Locate the cell with the specified text and output its (X, Y) center coordinate. 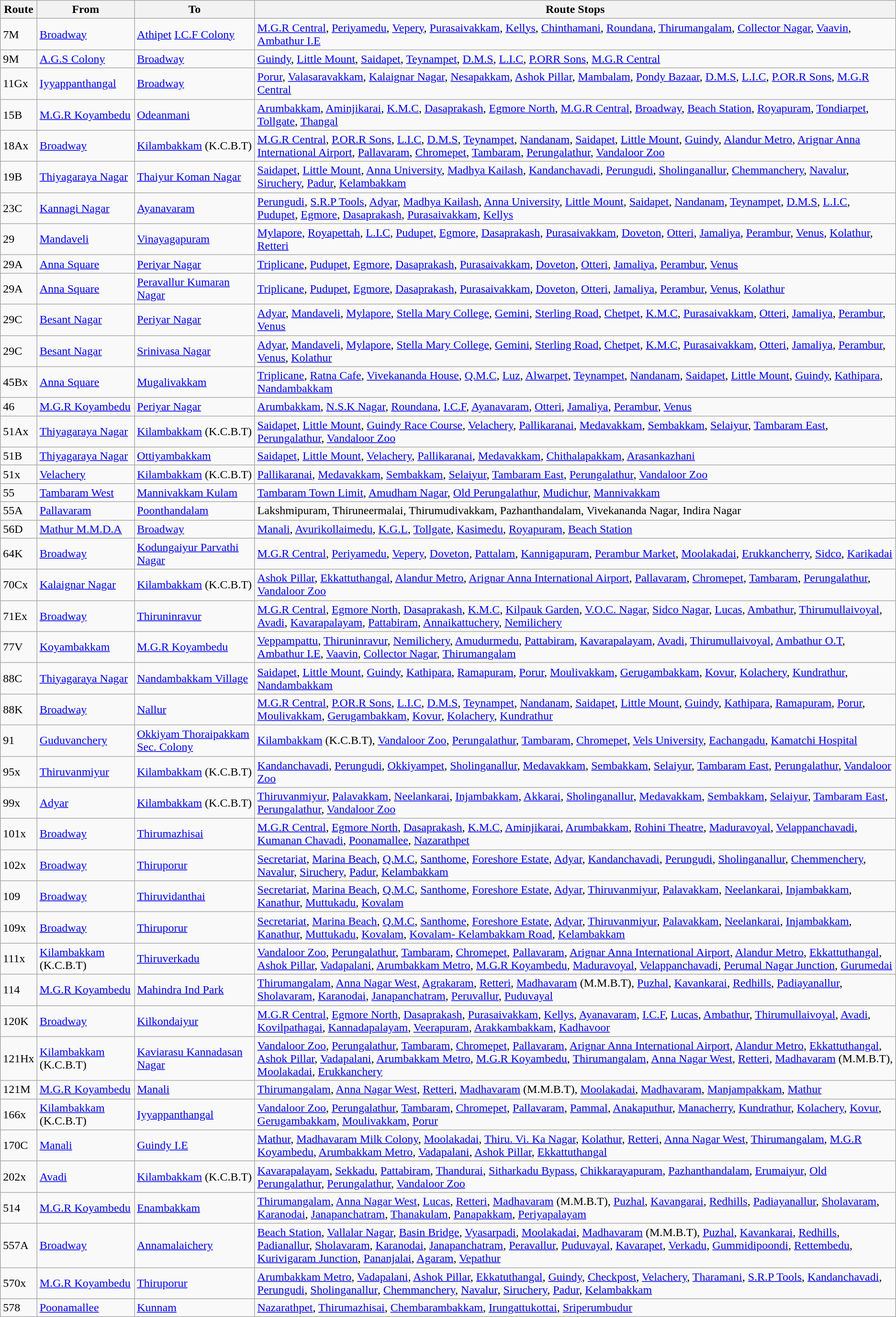
111x (19, 958)
170C (19, 1145)
Kalaignar Nagar (85, 585)
Guduvanchery (85, 740)
91 (19, 740)
Athipet I.C.F Colony (194, 34)
46 (19, 407)
Mannivakkam Kulam (194, 493)
Saidapet, Little Mount, Guindy, Kathipara, Ramapuram, Porur, Moulivakkam, Gerugambakkam, Kovur, Kolachery, Kundrathur, Nandambakkam (575, 678)
Adyar, Mandaveli, Mylapore, Stella Mary College, Gemini, Sterling Road, Chetpet, K.M.C, Purasaivakkam, Otteri, Jamaliya, Perambur, Venus (575, 320)
9M (19, 59)
Nallur (194, 709)
Adyar (85, 803)
Tambaram West (85, 493)
Thiruvidanthai (194, 896)
51Ax (19, 432)
Thirumazhisai (194, 834)
88C (19, 678)
Adyar, Mandaveli, Mylapore, Stella Mary College, Gemini, Sterling Road, Chetpet, K.M.C, Purasaivakkam, Otteri, Jamaliya, Perambur, Venus, Kolathur (575, 350)
99x (19, 803)
Mugalivakkam (194, 382)
64K (19, 553)
29 (19, 239)
Triplicane, Pudupet, Egmore, Dasaprakash, Purasaivakkam, Doveton, Otteri, Jamaliya, Perambur, Venus, Kolathur (575, 288)
M.G.R Central, Periyamedu, Vepery, Doveton, Pattalam, Kannigapuram, Perambur Market, Moolakadai, Erukkancherry, Sidco, Karikadai (575, 553)
Okkiyam Thoraipakkam Sec. Colony (194, 740)
Kilkondaiyur (194, 1021)
88K (19, 709)
Koyambakkam (85, 647)
Ottiyambakkam (194, 456)
Poonamallee (85, 1308)
23C (19, 208)
Pallavaram (85, 511)
Arumbakkam, N.S.K Nagar, Roundana, I.C.F, Ayanavaram, Otteri, Jamaliya, Perambur, Venus (575, 407)
Triplicane, Ratna Cafe, Vivekananda House, Q.M.C, Luz, Alwarpet, Teynampet, Nandanam, Saidapet, Little Mount, Guindy, Kathipara, Nandambakkam (575, 382)
Saidapet, Little Mount, Guindy Race Course, Velachery, Pallikaranai, Medavakkam, Sembakkam, Selaiyur, Tambaram East, Perungalathur, Vandaloor Zoo (575, 432)
Route (19, 10)
Srinivasa Nagar (194, 350)
Avadi (85, 1177)
120K (19, 1021)
Route Stops (575, 10)
514 (19, 1207)
Thirumangalam, Anna Nagar West, Retteri, Madhavaram (M.M.B.T), Moolakadai, Madhavaram, Manjampakkam, Mathur (575, 1090)
Manali, Avurikollaimedu, K.G.L, Tollgate, Kasimedu, Royapuram, Beach Station (575, 529)
202x (19, 1177)
Mahindra Ind Park (194, 990)
578 (19, 1308)
Thaiyur Koman Nagar (194, 177)
Ashok Pillar, Ekkattuthangal, Alandur Metro, Arignar Anna International Airport, Pallavaram, Chromepet, Tambaram, Perungalathur, Vandaloor Zoo (575, 585)
Thiruverkadu (194, 958)
Mandaveli (85, 239)
77V (19, 647)
15B (19, 115)
Arumbakkam, Aminjikarai, K.M.C, Dasaprakash, Egmore North, M.G.R Central, Broadway, Beach Station, Royapuram, Tondiarpet, Tollgate, Thangal (575, 115)
Peravallur Kumaran Nagar (194, 288)
Vinayagapuram (194, 239)
M.G.R Central, Periyamedu, Vepery, Purasaivakkam, Kellys, Chinthamani, Roundana, Thirumangalam, Collector Nagar, Vaavin, Ambathur I.E (575, 34)
Kilambakkam (K.C.B.T), Vandaloor Zoo, Perungalathur, Tambaram, Chromepet, Vels University, Eachangadu, Kamatchi Hospital (575, 740)
Saidapet, Little Mount, Velachery, Pallikaranai, Medavakkam, Chithalapakkam, Arasankazhani (575, 456)
101x (19, 834)
109x (19, 928)
102x (19, 866)
Velachery (85, 474)
Kandanchavadi, Perungudi, Okkiyampet, Sholinganallur, Medavakkam, Sembakkam, Selaiyur, Tambaram East, Perungalathur, Vandaloor Zoo (575, 772)
To (194, 10)
Mylapore, Royapettah, L.I.C, Pudupet, Egmore, Dasaprakash, Purasaivakkam, Doveton, Otteri, Jamaliya, Perambur, Venus, Kolathur, Retteri (575, 239)
19B (19, 177)
Thiruvanmiyur (85, 772)
Kunnam (194, 1308)
95x (19, 772)
Odeanmani (194, 115)
121M (19, 1090)
166x (19, 1114)
109 (19, 896)
Guindy, Little Mount, Saidapet, Teynampet, D.M.S, L.I.C, P.ORR Sons, M.G.R Central (575, 59)
Pallikaranai, Medavakkam, Sembakkam, Selaiyur, Tambaram East, Perungalathur, Vandaloor Zoo (575, 474)
51x (19, 474)
7M (19, 34)
Enambakkam (194, 1207)
Guindy I.E (194, 1145)
18Ax (19, 146)
557A (19, 1245)
51B (19, 456)
Thiruninravur (194, 616)
114 (19, 990)
Nandambakkam Village (194, 678)
71Ex (19, 616)
55A (19, 511)
56D (19, 529)
70Cx (19, 585)
From (85, 10)
Tambaram Town Limit, Amudham Nagar, Old Perungalathur, Mudichur, Mannivakkam (575, 493)
45Bx (19, 382)
Annamalaichery (194, 1245)
Nazarathpet, Thirumazhisai, Chembarambakkam, Irungattukottai, Sriperumbudur (575, 1308)
Kaviarasu Kannadasan Nagar (194, 1058)
Ayanavaram (194, 208)
121Hx (19, 1058)
Kodungaiyur Parvathi Nagar (194, 553)
11Gx (19, 83)
Triplicane, Pudupet, Egmore, Dasaprakash, Purasaivakkam, Doveton, Otteri, Jamaliya, Perambur, Venus (575, 264)
Lakshmipuram, Thiruneermalai, Thirumudivakkam, Pazhanthandalam, Vivekananda Nagar, Indira Nagar (575, 511)
55 (19, 493)
Kannagi Nagar (85, 208)
Mathur M.M.D.A (85, 529)
570x (19, 1283)
A.G.S Colony (85, 59)
Porur, Valasaravakkam, Kalaignar Nagar, Nesapakkam, Ashok Pillar, Mambalam, Pondy Bazaar, D.M.S, L.I.C, P.OR.R Sons, M.G.R Central (575, 83)
Poonthandalam (194, 511)
